Detect which cell encompasses the target text, then output its (x, y) center coordinate. 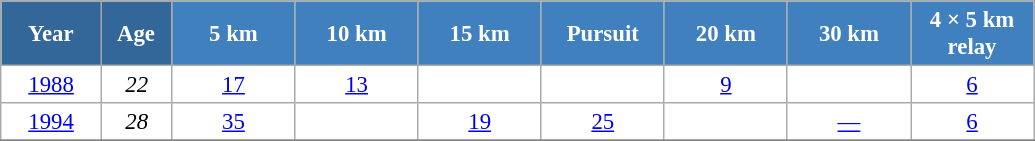
4 × 5 km relay (972, 34)
— (848, 122)
1988 (52, 85)
Pursuit (602, 34)
10 km (356, 34)
9 (726, 85)
19 (480, 122)
35 (234, 122)
20 km (726, 34)
15 km (480, 34)
13 (356, 85)
Year (52, 34)
1994 (52, 122)
25 (602, 122)
28 (136, 122)
17 (234, 85)
5 km (234, 34)
22 (136, 85)
30 km (848, 34)
Age (136, 34)
